Determine the (x, y) coordinate at the center of the cell enclosing the given text.  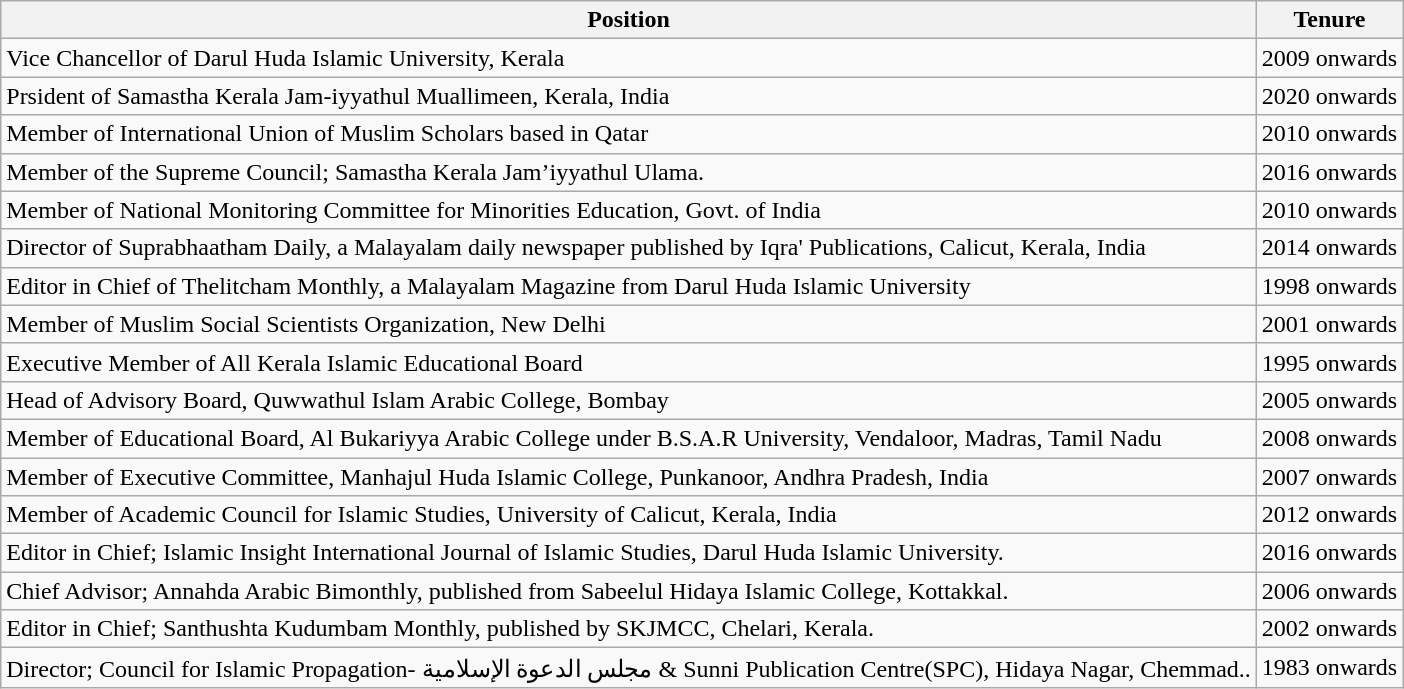
2008 onwards (1329, 438)
2012 onwards (1329, 515)
Member of Academic Council for Islamic Studies, University of Calicut, Kerala, India (629, 515)
Member of Executive Committee, Manhajul Huda Islamic College, Punkanoor, Andhra Pradesh, India (629, 477)
1995 onwards (1329, 362)
Member of the Supreme Council; Samastha Kerala Jam’iyyathul Ulama. (629, 172)
Member of Muslim Social Scientists Organization, New Delhi (629, 324)
Vice Chancellor of Darul Huda Islamic University, Kerala (629, 58)
1998 onwards (1329, 286)
1983 onwards (1329, 668)
2014 onwards (1329, 248)
Director of Suprabhaatham Daily, a Malayalam daily newspaper published by Iqra' Publications, Calicut, Kerala, India (629, 248)
Executive Member of All Kerala Islamic Educational Board (629, 362)
Member of International Union of Muslim Scholars based in Qatar (629, 134)
Prsident of Samastha Kerala Jam-iyyathul Muallimeen, Kerala, India (629, 96)
2007 onwards (1329, 477)
Tenure (1329, 20)
2001 onwards (1329, 324)
Editor in Chief of Thelitcham Monthly, a Malayalam Magazine from Darul Huda Islamic University (629, 286)
2002 onwards (1329, 629)
Director; Council for Islamic Propagation- مجلس الدعوة الإسلامية & Sunni Publication Centre(SPC), Hidaya Nagar, Chemmad.. (629, 668)
Head of Advisory Board, Quwwathul Islam Arabic College, Bombay (629, 400)
2006 onwards (1329, 591)
2005 onwards (1329, 400)
2020 onwards (1329, 96)
Editor in Chief; Santhushta Kudumbam Monthly, published by SKJMCC, Chelari, Kerala. (629, 629)
Editor in Chief; Islamic Insight International Journal of Islamic Studies, Darul Huda Islamic University. (629, 553)
Member of Educational Board, Al Bukariyya Arabic College under B.S.A.R University, Vendaloor, Madras, Tamil Nadu (629, 438)
Position (629, 20)
Chief Advisor; Annahda Arabic Bimonthly, published from Sabeelul Hidaya Islamic College, Kottakkal. (629, 591)
Member of National Monitoring Committee for Minorities Education, Govt. of India (629, 210)
2009 onwards (1329, 58)
